Return (x, y) of the center of cell containing provided text 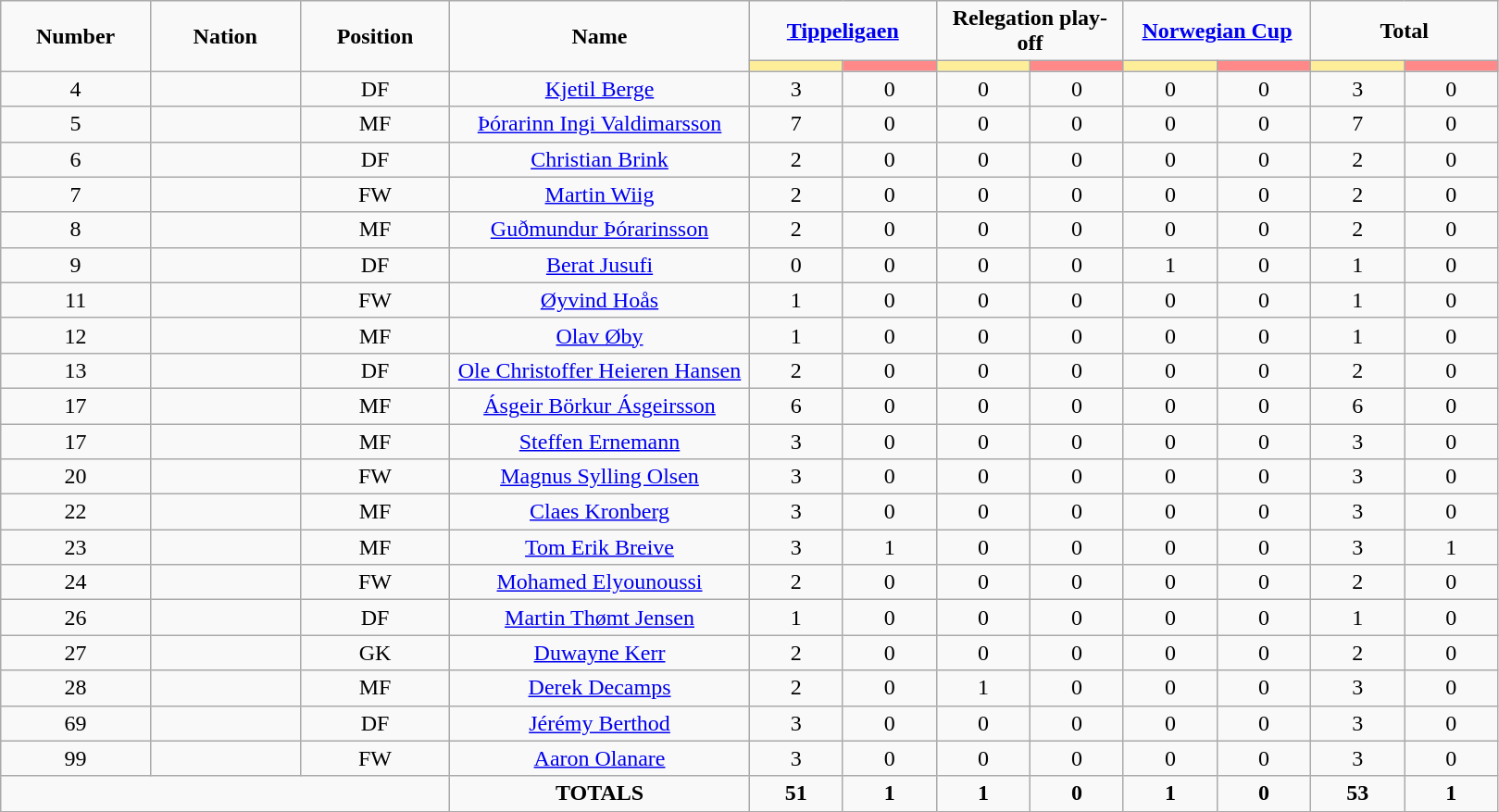
24 (76, 582)
99 (76, 758)
Ole Christoffer Heieren Hansen (600, 370)
Christian Brink (600, 159)
69 (76, 723)
Martin Wiig (600, 194)
Kjetil Berge (600, 89)
Øyvind Hoås (600, 300)
22 (76, 512)
13 (76, 370)
53 (1357, 793)
Aaron Olanare (600, 758)
Name (600, 36)
Tippeligaen (843, 31)
Þórarinn Ingi Valdimarsson (600, 124)
Claes Kronberg (600, 512)
Olav Øby (600, 335)
Tom Erik Breive (600, 547)
Mohamed Elyounoussi (600, 582)
Ásgeir Börkur Ásgeirsson (600, 406)
Magnus Sylling Olsen (600, 477)
Berat Jusufi (600, 265)
11 (76, 300)
12 (76, 335)
9 (76, 265)
5 (76, 124)
Relegation play-off (1030, 31)
26 (76, 618)
Martin Thømt Jensen (600, 618)
Norwegian Cup (1217, 31)
Number (76, 36)
Nation (225, 36)
Duwayne Kerr (600, 653)
28 (76, 688)
Derek Decamps (600, 688)
GK (375, 653)
Guðmundur Þórarinsson (600, 230)
Jérémy Berthod (600, 723)
27 (76, 653)
Steffen Ernemann (600, 442)
20 (76, 477)
Position (375, 36)
Total (1405, 31)
23 (76, 547)
8 (76, 230)
51 (796, 793)
4 (76, 89)
TOTALS (600, 793)
